Locate the cell with the specified text and output its [x, y] center coordinate. 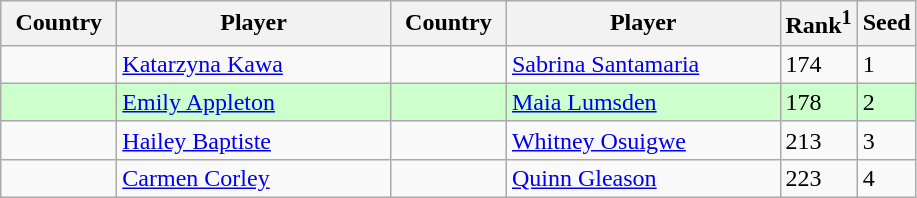
Emily Appleton [254, 102]
1 [886, 64]
2 [886, 102]
Katarzyna Kawa [254, 64]
4 [886, 178]
3 [886, 140]
Seed [886, 24]
Whitney Osuigwe [643, 140]
Sabrina Santamaria [643, 64]
223 [818, 178]
Maia Lumsden [643, 102]
Carmen Corley [254, 178]
Hailey Baptiste [254, 140]
213 [818, 140]
178 [818, 102]
Quinn Gleason [643, 178]
Rank1 [818, 24]
174 [818, 64]
